Return the (x, y) coordinate for the center point of the cell that contains the specified text.  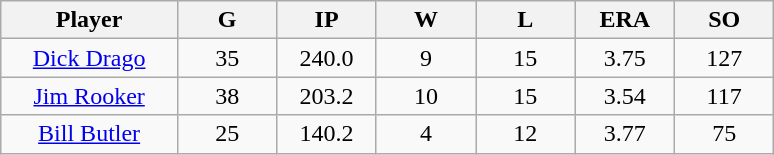
3.54 (624, 96)
117 (724, 96)
Bill Butler (90, 134)
127 (724, 58)
75 (724, 134)
3.77 (624, 134)
Player (90, 20)
12 (526, 134)
35 (226, 58)
140.2 (326, 134)
W (426, 20)
Dick Drago (90, 58)
203.2 (326, 96)
25 (226, 134)
L (526, 20)
9 (426, 58)
240.0 (326, 58)
38 (226, 96)
ERA (624, 20)
Jim Rooker (90, 96)
10 (426, 96)
4 (426, 134)
G (226, 20)
IP (326, 20)
3.75 (624, 58)
SO (724, 20)
